Return the (X, Y) coordinate for the center point of the cell that contains the specified text.  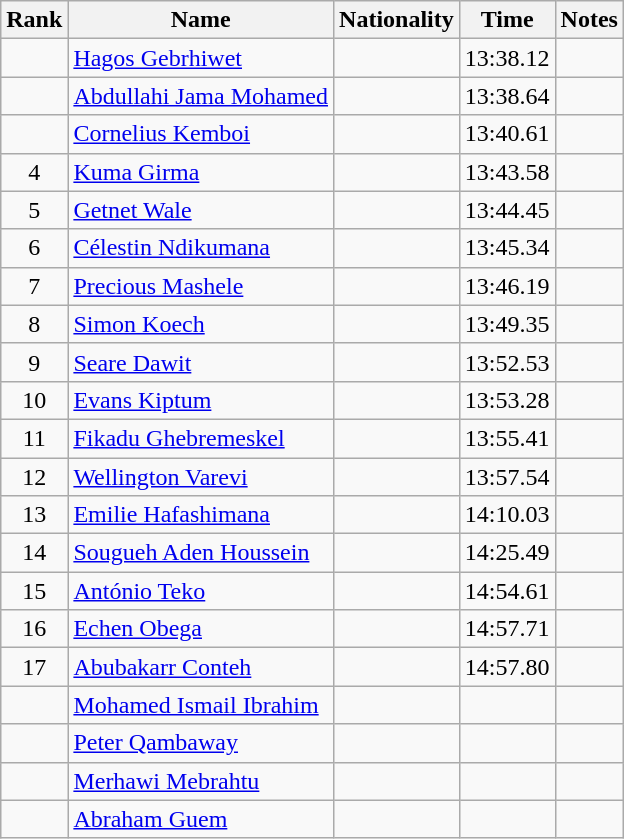
Abraham Guem (201, 819)
Seare Dawit (201, 362)
13:46.19 (507, 286)
Cornelius Kemboi (201, 134)
Notes (589, 20)
Nationality (397, 20)
16 (34, 629)
13:38.64 (507, 96)
7 (34, 286)
13:55.41 (507, 438)
Fikadu Ghebremeskel (201, 438)
Hagos Gebrhiwet (201, 58)
Time (507, 20)
13:52.53 (507, 362)
14:54.61 (507, 591)
15 (34, 591)
17 (34, 667)
14:10.03 (507, 515)
Getnet Wale (201, 210)
13:45.34 (507, 248)
Mohamed Ismail Ibrahim (201, 705)
Precious Mashele (201, 286)
13:43.58 (507, 172)
Wellington Varevi (201, 477)
11 (34, 438)
13:53.28 (507, 400)
Merhawi Mebrahtu (201, 781)
12 (34, 477)
Kuma Girma (201, 172)
13:40.61 (507, 134)
Célestin Ndikumana (201, 248)
8 (34, 324)
10 (34, 400)
Abubakarr Conteh (201, 667)
Sougueh Aden Houssein (201, 553)
14 (34, 553)
4 (34, 172)
Emilie Hafashimana (201, 515)
Name (201, 20)
14:57.80 (507, 667)
Peter Qambaway (201, 743)
Simon Koech (201, 324)
Rank (34, 20)
13 (34, 515)
13:38.12 (507, 58)
14:57.71 (507, 629)
Abdullahi Jama Mohamed (201, 96)
António Teko (201, 591)
13:49.35 (507, 324)
13:57.54 (507, 477)
14:25.49 (507, 553)
5 (34, 210)
13:44.45 (507, 210)
Evans Kiptum (201, 400)
6 (34, 248)
Echen Obega (201, 629)
9 (34, 362)
